Search for the cell housing the specified text and yield its [X, Y] center coordinate. 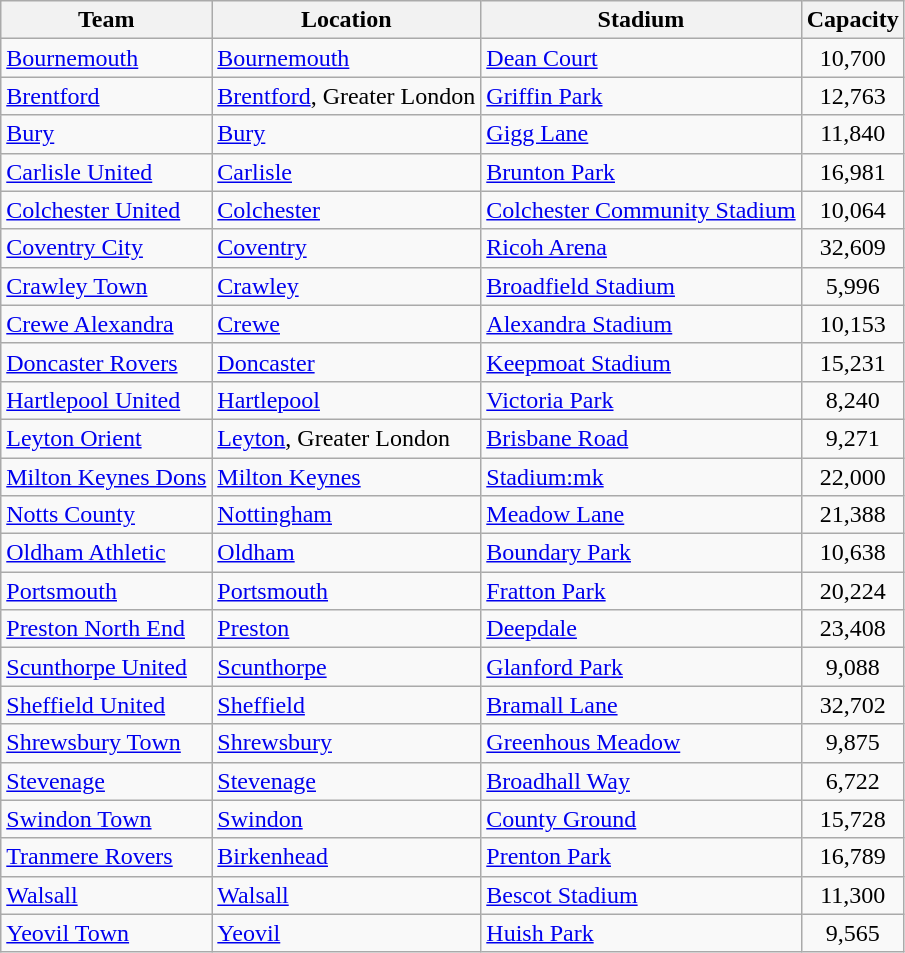
Crawley [346, 286]
Hartlepool United [106, 400]
10,700 [852, 58]
Greenhous Meadow [641, 743]
Swindon Town [106, 819]
12,763 [852, 96]
Colchester [346, 210]
County Ground [641, 819]
Team [106, 20]
22,000 [852, 477]
Leyton, Greater London [346, 438]
Brentford, Greater London [346, 96]
Scunthorpe United [106, 667]
Stadium [641, 20]
Carlisle United [106, 172]
9,271 [852, 438]
5,996 [852, 286]
Broadhall Way [641, 781]
20,224 [852, 591]
Brunton Park [641, 172]
10,153 [852, 324]
Milton Keynes Dons [106, 477]
Location [346, 20]
Crawley Town [106, 286]
Doncaster Rovers [106, 362]
Scunthorpe [346, 667]
Yeovil [346, 933]
Oldham Athletic [106, 553]
Ricoh Arena [641, 248]
21,388 [852, 515]
9,565 [852, 933]
Carlisle [346, 172]
32,609 [852, 248]
Preston [346, 629]
16,981 [852, 172]
Boundary Park [641, 553]
Bramall Lane [641, 705]
Griffin Park [641, 96]
Swindon [346, 819]
Leyton Orient [106, 438]
Hartlepool [346, 400]
Tranmere Rovers [106, 857]
Yeovil Town [106, 933]
Shrewsbury Town [106, 743]
Capacity [852, 20]
Shrewsbury [346, 743]
15,728 [852, 819]
Broadfield Stadium [641, 286]
Keepmoat Stadium [641, 362]
9,088 [852, 667]
Coventry [346, 248]
11,300 [852, 895]
15,231 [852, 362]
Birkenhead [346, 857]
Fratton Park [641, 591]
Deepdale [641, 629]
Huish Park [641, 933]
11,840 [852, 134]
Sheffield United [106, 705]
Alexandra Stadium [641, 324]
Sheffield [346, 705]
Brisbane Road [641, 438]
Gigg Lane [641, 134]
6,722 [852, 781]
Brentford [106, 96]
10,638 [852, 553]
Colchester United [106, 210]
Crewe [346, 324]
Dean Court [641, 58]
Oldham [346, 553]
8,240 [852, 400]
Preston North End [106, 629]
Prenton Park [641, 857]
Victoria Park [641, 400]
Crewe Alexandra [106, 324]
Coventry City [106, 248]
Meadow Lane [641, 515]
Glanford Park [641, 667]
23,408 [852, 629]
Nottingham [346, 515]
Colchester Community Stadium [641, 210]
Bescot Stadium [641, 895]
Doncaster [346, 362]
Stadium:mk [641, 477]
9,875 [852, 743]
32,702 [852, 705]
16,789 [852, 857]
Notts County [106, 515]
10,064 [852, 210]
Milton Keynes [346, 477]
